Return the [x, y] coordinate for the center point of the cell that contains the specified text.  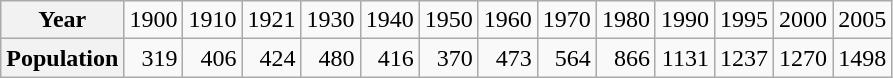
1990 [684, 20]
866 [626, 58]
2005 [862, 20]
1237 [744, 58]
370 [448, 58]
1900 [154, 20]
1940 [390, 20]
Year [62, 20]
416 [390, 58]
1970 [566, 20]
424 [272, 58]
1910 [212, 20]
1995 [744, 20]
1921 [272, 20]
1980 [626, 20]
1498 [862, 58]
1960 [508, 20]
1270 [804, 58]
480 [330, 58]
406 [212, 58]
1930 [330, 20]
473 [508, 58]
Population [62, 58]
319 [154, 58]
2000 [804, 20]
1131 [684, 58]
1950 [448, 20]
564 [566, 58]
